Pinpoint the cell where the given text exists, returning its [X, Y] midpoint coordinate. 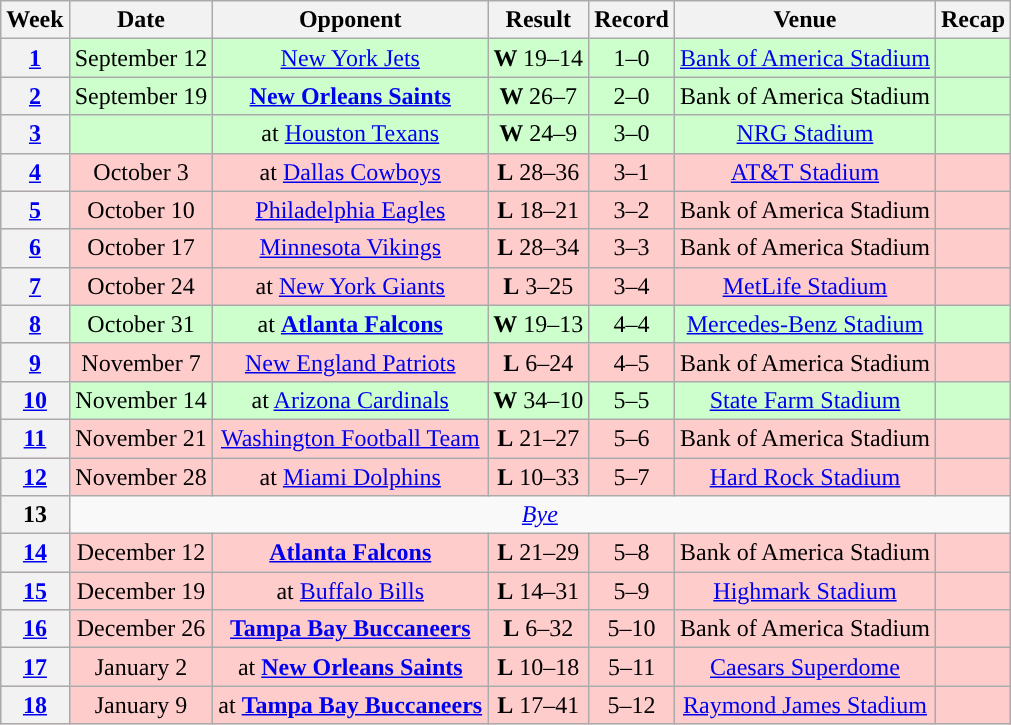
5–6 [632, 438]
Recap [972, 20]
5–9 [632, 591]
L 17–41 [538, 705]
September 19 [141, 96]
7 [35, 286]
8 [35, 324]
at Arizona Cardinals [350, 400]
November 7 [141, 362]
5–8 [632, 553]
W 26–7 [538, 96]
State Farm Stadium [804, 400]
5–12 [632, 705]
18 [35, 705]
Venue [804, 20]
at New York Giants [350, 286]
December 19 [141, 591]
Opponent [350, 20]
L 28–36 [538, 172]
3–0 [632, 134]
3–2 [632, 210]
9 [35, 362]
L 14–31 [538, 591]
L 28–34 [538, 248]
10 [35, 400]
15 [35, 591]
September 12 [141, 58]
2–0 [632, 96]
L 6–24 [538, 362]
Hard Rock Stadium [804, 477]
Tampa Bay Buccaneers [350, 629]
New York Jets [350, 58]
NRG Stadium [804, 134]
December 12 [141, 553]
Record [632, 20]
5–5 [632, 400]
5–10 [632, 629]
L 3–25 [538, 286]
January 2 [141, 667]
Minnesota Vikings [350, 248]
L 10–18 [538, 667]
L 21–29 [538, 553]
October 3 [141, 172]
Highmark Stadium [804, 591]
November 28 [141, 477]
3–1 [632, 172]
1 [35, 58]
4–4 [632, 324]
L 21–27 [538, 438]
3–3 [632, 248]
November 14 [141, 400]
14 [35, 553]
W 24–9 [538, 134]
W 19–14 [538, 58]
3 [35, 134]
5–11 [632, 667]
Week [35, 20]
Philadelphia Eagles [350, 210]
at Miami Dolphins [350, 477]
W 34–10 [538, 400]
16 [35, 629]
at Dallas Cowboys [350, 172]
1–0 [632, 58]
New Orleans Saints [350, 96]
October 10 [141, 210]
at Tampa Bay Buccaneers [350, 705]
at Buffalo Bills [350, 591]
November 21 [141, 438]
January 9 [141, 705]
Washington Football Team [350, 438]
L 18–21 [538, 210]
October 31 [141, 324]
October 24 [141, 286]
AT&T Stadium [804, 172]
12 [35, 477]
at Houston Texans [350, 134]
4 [35, 172]
Raymond James Stadium [804, 705]
Atlanta Falcons [350, 553]
2 [35, 96]
Mercedes-Benz Stadium [804, 324]
5 [35, 210]
W 19–13 [538, 324]
6 [35, 248]
Date [141, 20]
Result [538, 20]
New England Patriots [350, 362]
October 17 [141, 248]
17 [35, 667]
at New Orleans Saints [350, 667]
11 [35, 438]
at Atlanta Falcons [350, 324]
MetLife Stadium [804, 286]
Bye [540, 515]
5–7 [632, 477]
3–4 [632, 286]
L 6–32 [538, 629]
December 26 [141, 629]
L 10–33 [538, 477]
4–5 [632, 362]
13 [35, 515]
Caesars Superdome [804, 667]
